Detect which cell encompasses the target text, then output its (x, y) center coordinate. 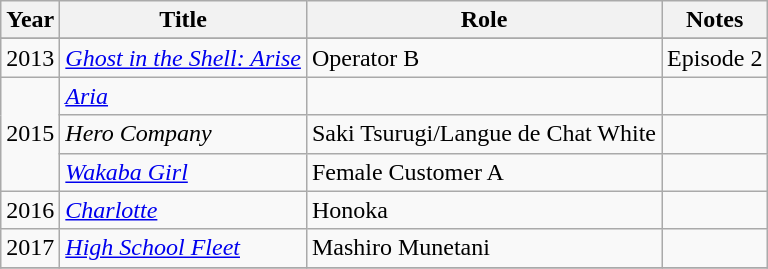
2015 (30, 134)
Wakaba Girl (184, 172)
High School Fleet (184, 248)
Mashiro Munetani (484, 248)
Ghost in the Shell: Arise (184, 58)
Role (484, 20)
Notes (715, 20)
Honoka (484, 210)
2013 (30, 58)
Charlotte (184, 210)
Hero Company (184, 134)
Operator B (484, 58)
Aria (184, 96)
2017 (30, 248)
Episode 2 (715, 58)
Female Customer A (484, 172)
Year (30, 20)
2016 (30, 210)
Title (184, 20)
Saki Tsurugi/Langue de Chat White (484, 134)
